Pinpoint the cell where the given text exists, returning its (x, y) midpoint coordinate. 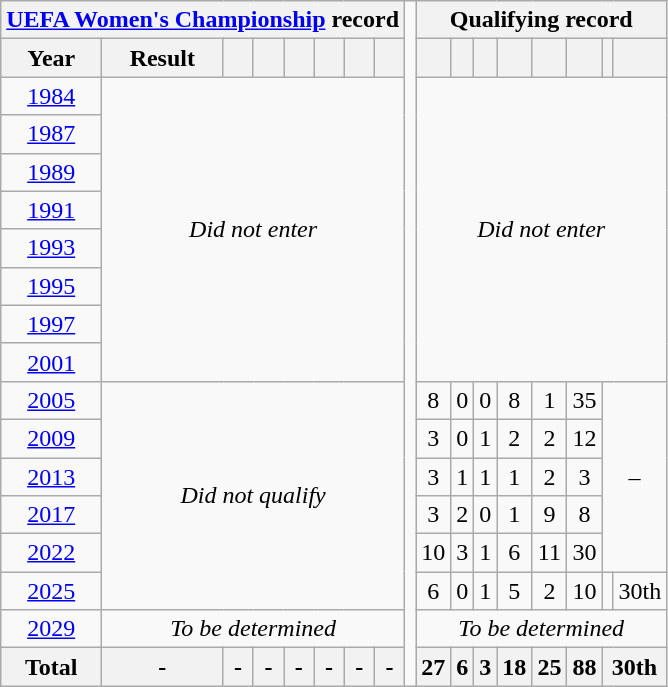
9 (550, 515)
2029 (52, 629)
35 (584, 400)
1987 (52, 134)
Did not qualify (254, 495)
11 (550, 553)
2005 (52, 400)
2025 (52, 591)
1997 (52, 324)
18 (514, 667)
30 (584, 553)
1991 (52, 210)
Qualifying record (542, 20)
25 (550, 667)
2013 (52, 477)
1995 (52, 286)
1989 (52, 172)
27 (434, 667)
Total (52, 667)
12 (584, 438)
Result (162, 58)
– (634, 476)
5 (514, 591)
1984 (52, 96)
2017 (52, 515)
UEFA Women's Championship record (203, 20)
1993 (52, 248)
Year (52, 58)
88 (584, 667)
2009 (52, 438)
2001 (52, 362)
2022 (52, 553)
